Find where the given text appears and provide that cell's center as [x, y] coordinate. 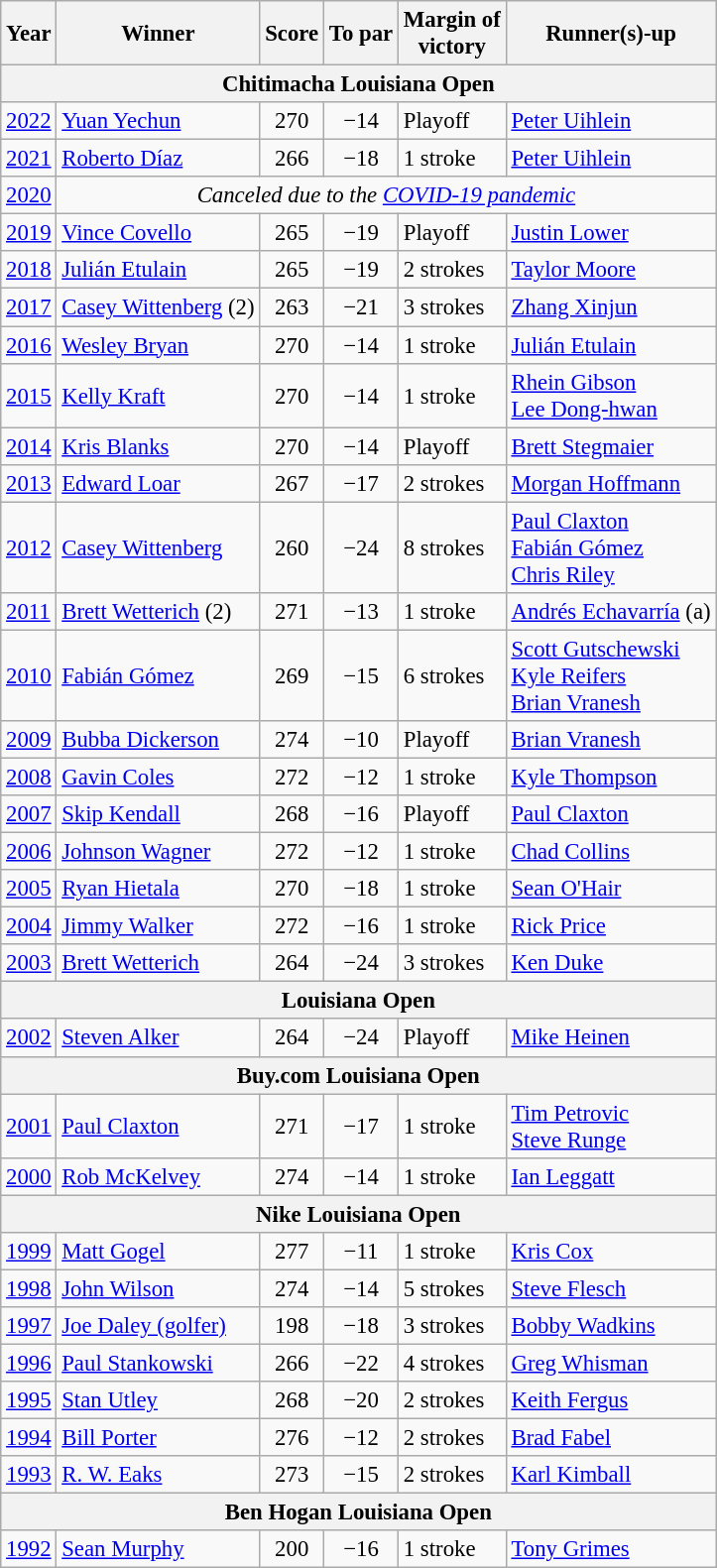
Nike Louisiana Open [359, 1214]
Brian Vranesh [611, 740]
2019 [29, 233]
Vince Covello [159, 233]
Casey Wittenberg (2) [159, 307]
6 strokes [452, 675]
Morgan Hoffmann [611, 483]
Fabián Gómez [159, 675]
273 [292, 1475]
R. W. Eaks [159, 1475]
Ian Leggatt [611, 1176]
269 [292, 675]
Bobby Wadkins [611, 1326]
To par [361, 34]
1996 [29, 1363]
276 [292, 1438]
2022 [29, 121]
2002 [29, 1038]
Kelly Kraft [159, 395]
2009 [29, 740]
200 [292, 1549]
Ken Duke [611, 963]
1992 [29, 1549]
Rick Price [611, 926]
Scott Gutschewski Kyle Reifers Brian Vranesh [611, 675]
−22 [361, 1363]
2018 [29, 271]
Chitimacha Louisiana Open [359, 84]
Paul Claxton Fabián Gómez Chris Riley [611, 547]
Taylor Moore [611, 271]
Roberto Díaz [159, 159]
Keith Fergus [611, 1400]
Greg Whisman [611, 1363]
2021 [29, 159]
Score [292, 34]
Kyle Thompson [611, 777]
Tim Petrovic Steve Runge [611, 1127]
−11 [361, 1252]
Kris Cox [611, 1252]
1993 [29, 1475]
1995 [29, 1400]
Tony Grimes [611, 1549]
Gavin Coles [159, 777]
2014 [29, 446]
8 strokes [452, 547]
2007 [29, 814]
Sean Murphy [159, 1549]
Brett Stegmaier [611, 446]
2011 [29, 612]
260 [292, 547]
1999 [29, 1252]
Edward Loar [159, 483]
263 [292, 307]
−21 [361, 307]
Wesley Bryan [159, 345]
198 [292, 1326]
267 [292, 483]
Bill Porter [159, 1438]
1997 [29, 1326]
Stan Utley [159, 1400]
2017 [29, 307]
Rhein Gibson Lee Dong-hwan [611, 395]
−13 [361, 612]
Brett Wetterich (2) [159, 612]
5 strokes [452, 1288]
2001 [29, 1127]
Casey Wittenberg [159, 547]
Yuan Yechun [159, 121]
Margin ofvictory [452, 34]
−20 [361, 1400]
1998 [29, 1288]
2005 [29, 889]
4 strokes [452, 1363]
2013 [29, 483]
Brett Wetterich [159, 963]
Paul Stankowski [159, 1363]
Andrés Echavarría (a) [611, 612]
Steven Alker [159, 1038]
277 [292, 1252]
Louisiana Open [359, 1001]
Bubba Dickerson [159, 740]
Mike Heinen [611, 1038]
Justin Lower [611, 233]
Zhang Xinjun [611, 307]
Joe Daley (golfer) [159, 1326]
2006 [29, 852]
Jimmy Walker [159, 926]
2003 [29, 963]
Canceled due to the COVID-19 pandemic [387, 195]
−10 [361, 740]
Steve Flesch [611, 1288]
Buy.com Louisiana Open [359, 1075]
2012 [29, 547]
Ryan Hietala [159, 889]
Chad Collins [611, 852]
2020 [29, 195]
2015 [29, 395]
Brad Fabel [611, 1438]
John Wilson [159, 1288]
Sean O'Hair [611, 889]
Matt Gogel [159, 1252]
Skip Kendall [159, 814]
1994 [29, 1438]
2004 [29, 926]
Karl Kimball [611, 1475]
Winner [159, 34]
Johnson Wagner [159, 852]
Year [29, 34]
2008 [29, 777]
2000 [29, 1176]
2010 [29, 675]
Ben Hogan Louisiana Open [359, 1512]
Kris Blanks [159, 446]
Runner(s)-up [611, 34]
2016 [29, 345]
Rob McKelvey [159, 1176]
